Determine the [X, Y] coordinate at the center of the cell enclosing the given text.  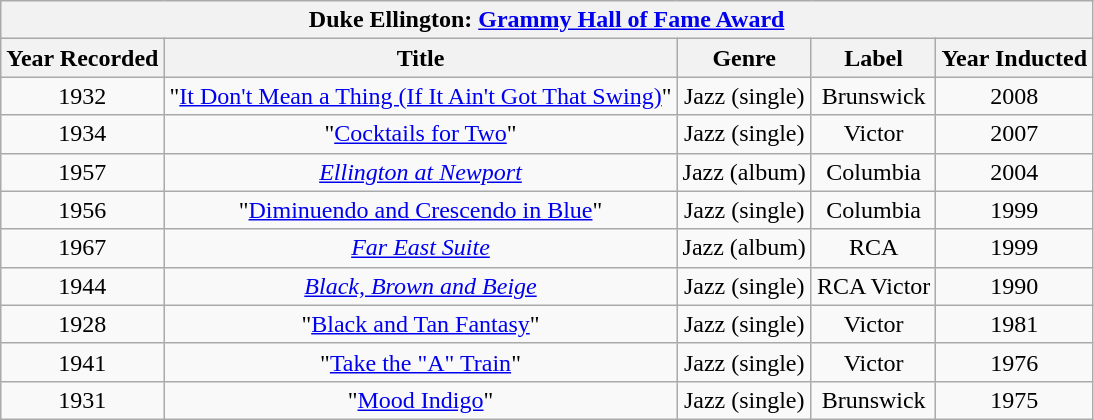
1981 [1014, 324]
"Cocktails for Two" [420, 134]
"Mood Indigo" [420, 400]
Genre [744, 58]
Year Inducted [1014, 58]
2007 [1014, 134]
1934 [82, 134]
Far East Suite [420, 248]
1956 [82, 210]
Title [420, 58]
1944 [82, 286]
2008 [1014, 96]
"It Don't Mean a Thing (If It Ain't Got That Swing)" [420, 96]
Label [874, 58]
Black, Brown and Beige [420, 286]
1931 [82, 400]
1932 [82, 96]
2004 [1014, 172]
RCA Victor [874, 286]
"Diminuendo and Crescendo in Blue" [420, 210]
1928 [82, 324]
1967 [82, 248]
1976 [1014, 362]
Year Recorded [82, 58]
Duke Ellington: Grammy Hall of Fame Award [547, 20]
1957 [82, 172]
"Take the "A" Train" [420, 362]
1941 [82, 362]
1975 [1014, 400]
RCA [874, 248]
1990 [1014, 286]
"Black and Tan Fantasy" [420, 324]
Ellington at Newport [420, 172]
